Scan for the cell matching the given text and deliver its [x, y] coordinate at center. 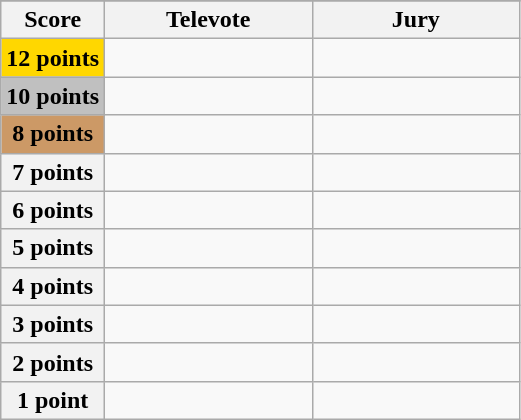
1 point [53, 400]
6 points [53, 210]
Score [53, 20]
Televote [209, 20]
4 points [53, 286]
12 points [53, 58]
5 points [53, 248]
8 points [53, 134]
3 points [53, 324]
7 points [53, 172]
10 points [53, 96]
Jury [416, 20]
2 points [53, 362]
